Extract the (x, y) coordinate from the center of the cell holding the provided text.  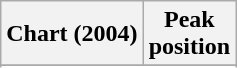
Chart (2004) (72, 34)
Peakposition (189, 34)
